Extract the (X, Y) coordinate from the center of the cell holding the provided text.  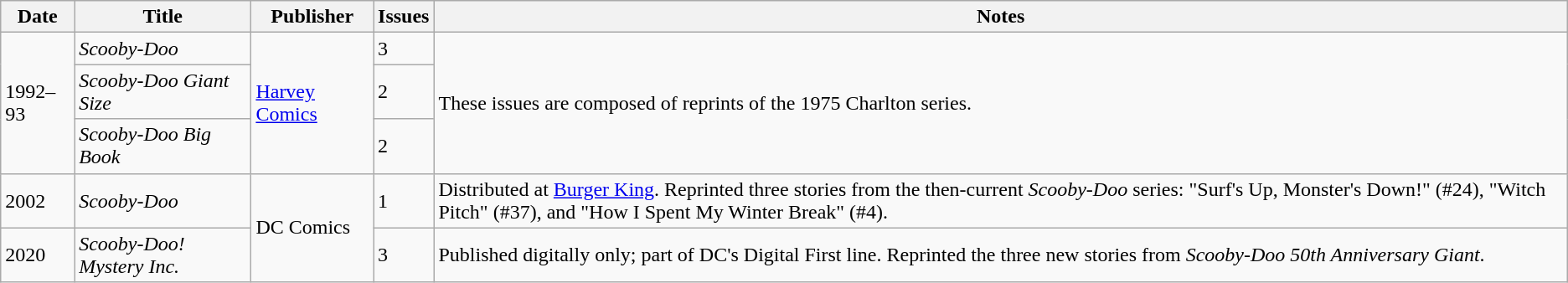
Publisher (312, 17)
1992–93 (38, 103)
2020 (38, 255)
These issues are composed of reprints of the 1975 Charlton series. (1000, 103)
DC Comics (312, 228)
Title (162, 17)
2002 (38, 201)
Scooby-Doo Giant Size (162, 92)
Notes (1000, 17)
Scooby-Doo Big Book (162, 146)
Date (38, 17)
Published digitally only; part of DC's Digital First line. Reprinted the three new stories from Scooby-Doo 50th Anniversary Giant. (1000, 255)
Harvey Comics (312, 103)
1 (404, 201)
Scooby-Doo! Mystery Inc. (162, 255)
Issues (404, 17)
